Identify which cell holds the provided text, then report its (X, Y) central coordinate. 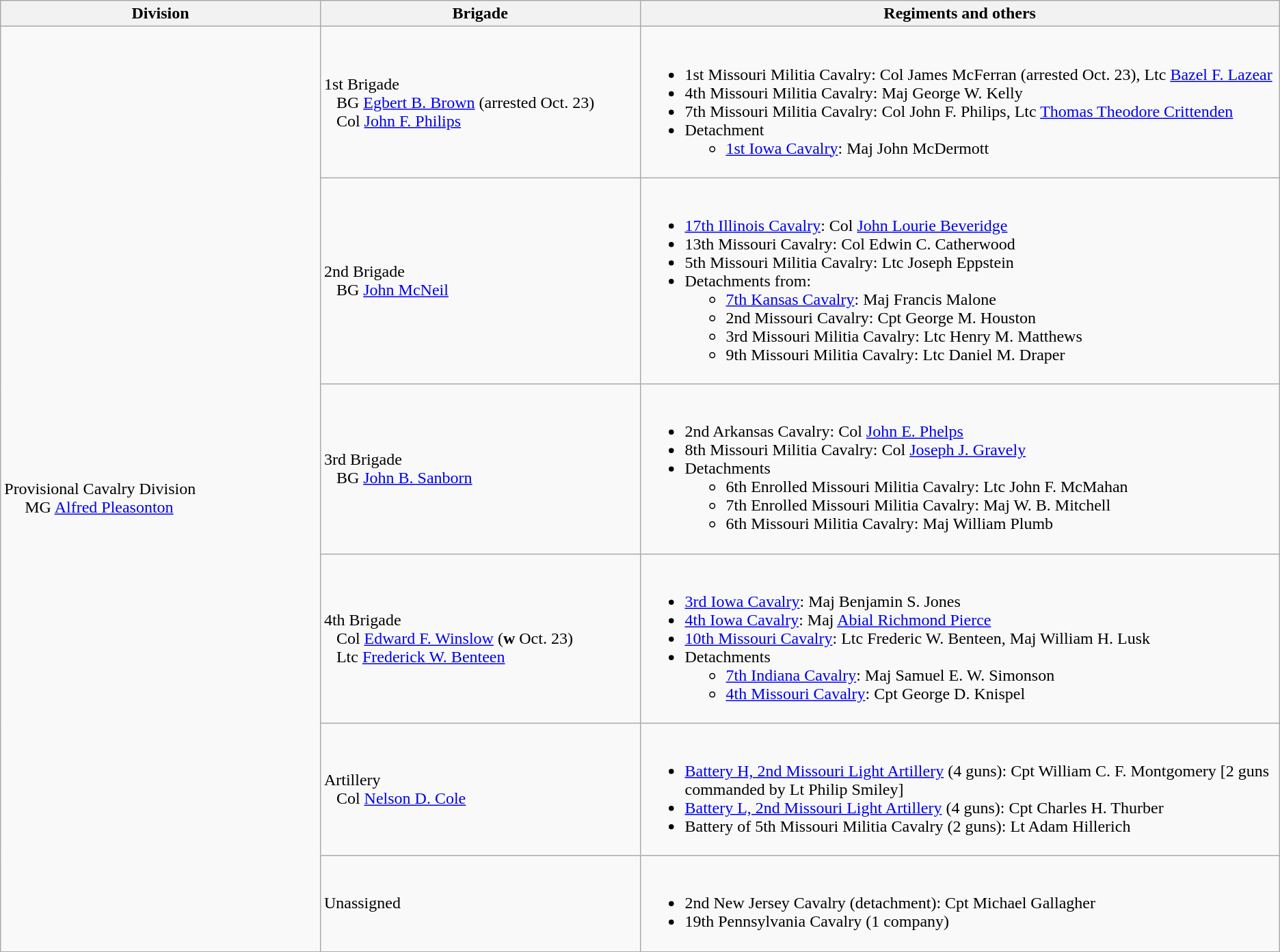
2nd New Jersey Cavalry (detachment): Cpt Michael Gallagher19th Pennsylvania Cavalry (1 company) (960, 903)
4th Brigade Col Edward F. Winslow (w Oct. 23) Ltc Frederick W. Benteen (480, 638)
Unassigned (480, 903)
2nd Brigade BG John McNeil (480, 281)
Division (161, 14)
1st Brigade BG Egbert B. Brown (arrested Oct. 23) Col John F. Philips (480, 103)
Regiments and others (960, 14)
Artillery Col Nelson D. Cole (480, 789)
Provisional Cavalry Division MG Alfred Pleasonton (161, 489)
3rd Brigade BG John B. Sanborn (480, 469)
Brigade (480, 14)
